Scan for the cell matching the given text and deliver its (x, y) coordinate at center. 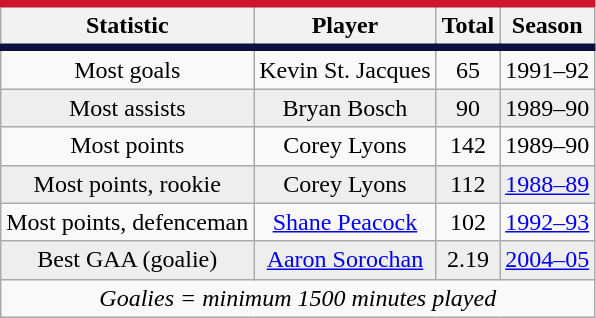
Aaron Sorochan (345, 260)
2004–05 (548, 260)
102 (468, 222)
1991–92 (548, 68)
Most assists (128, 108)
Player (345, 26)
142 (468, 146)
65 (468, 68)
1988–89 (548, 184)
Total (468, 26)
Statistic (128, 26)
Season (548, 26)
1992–93 (548, 222)
Most points, defenceman (128, 222)
112 (468, 184)
Goalies = minimum 1500 minutes played (298, 298)
Kevin St. Jacques (345, 68)
90 (468, 108)
Shane Peacock (345, 222)
Most points, rookie (128, 184)
Best GAA (goalie) (128, 260)
Most points (128, 146)
Bryan Bosch (345, 108)
2.19 (468, 260)
Most goals (128, 68)
